Pinpoint the cell where the given text exists, returning its [X, Y] midpoint coordinate. 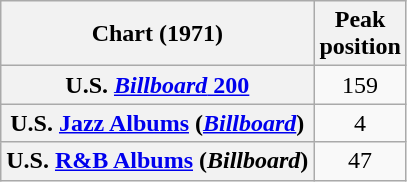
159 [360, 85]
U.S. Billboard 200 [158, 85]
U.S. Jazz Albums (Billboard) [158, 123]
47 [360, 161]
U.S. R&B Albums (Billboard) [158, 161]
Chart (1971) [158, 34]
4 [360, 123]
Peakposition [360, 34]
